Capture the cell that displays the provided text and extract its (x, y) central coordinate. 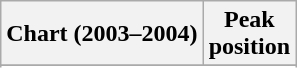
Chart (2003–2004) (102, 34)
Peakposition (249, 34)
